Pinpoint the cell where the given text exists, returning its [x, y] midpoint coordinate. 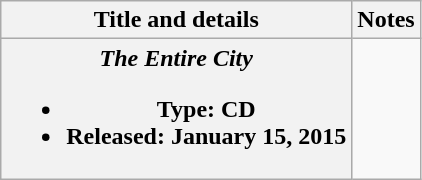
The Entire CityType: CDReleased: January 15, 2015 [176, 109]
Title and details [176, 20]
Notes [386, 20]
